Pinpoint the cell where the given text exists, returning its [X, Y] midpoint coordinate. 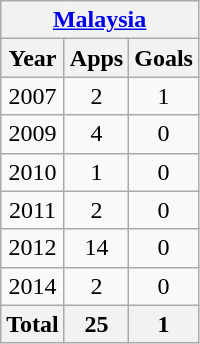
2011 [33, 210]
25 [96, 324]
Total [33, 324]
2010 [33, 172]
14 [96, 248]
2007 [33, 96]
2014 [33, 286]
Malaysia [100, 20]
Apps [96, 58]
Goals [164, 58]
2009 [33, 134]
2012 [33, 248]
Year [33, 58]
4 [96, 134]
